Search for the cell housing the specified text and yield its (X, Y) center coordinate. 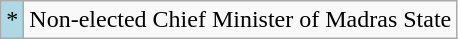
* (12, 20)
Non-elected Chief Minister of Madras State (240, 20)
